Scan for the cell matching the given text and deliver its [X, Y] coordinate at center. 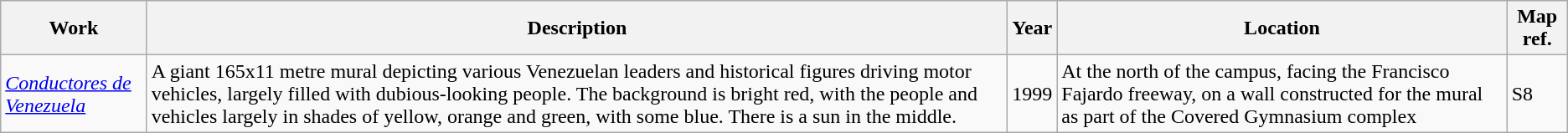
1999 [1032, 94]
S8 [1537, 94]
At the north of the campus, facing the Francisco Fajardo freeway, on a wall constructed for the mural as part of the Covered Gymnasium complex [1282, 94]
Conductores de Venezuela [74, 94]
Map ref. [1537, 28]
Work [74, 28]
Description [577, 28]
Year [1032, 28]
Location [1282, 28]
